Search for the cell housing the specified text and yield its [x, y] center coordinate. 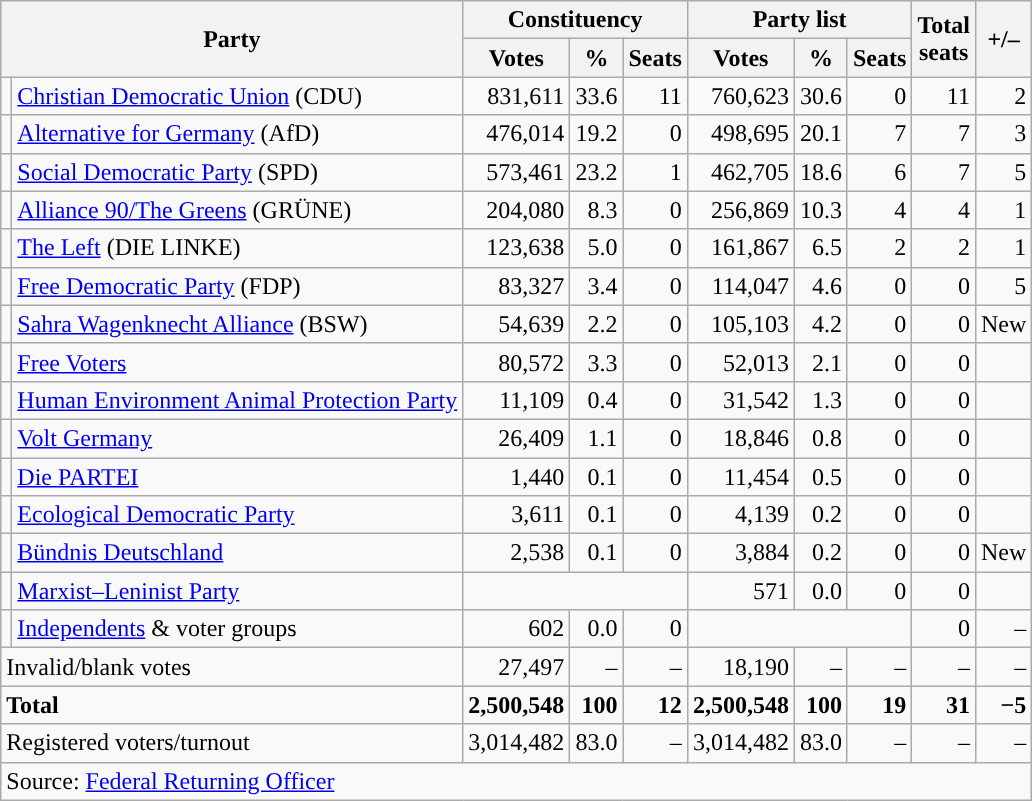
83,327 [516, 286]
0.4 [596, 400]
4.6 [820, 286]
−5 [1003, 705]
11,109 [516, 400]
0.5 [820, 477]
19 [879, 705]
30.6 [820, 96]
12 [655, 705]
54,639 [516, 324]
19.2 [596, 134]
52,013 [740, 362]
602 [516, 629]
Source: Federal Returning Officer [516, 781]
Free Voters [238, 362]
31 [944, 705]
1.3 [820, 400]
105,103 [740, 324]
498,695 [740, 134]
Die PARTEI [238, 477]
0.8 [820, 438]
Ecological Democratic Party [238, 515]
Bündnis Deutschland [238, 553]
23.2 [596, 172]
Party list [800, 20]
Alternative for Germany (AfD) [238, 134]
573,461 [516, 172]
33.6 [596, 96]
18,190 [740, 667]
2,538 [516, 553]
831,611 [516, 96]
571 [740, 591]
2.2 [596, 324]
Sahra Wagenknecht Alliance (BSW) [238, 324]
3,884 [740, 553]
Total [232, 705]
20.1 [820, 134]
3 [1003, 134]
6.5 [820, 248]
1,440 [516, 477]
Party [232, 39]
6 [879, 172]
476,014 [516, 134]
3.4 [596, 286]
Free Democratic Party (FDP) [238, 286]
204,080 [516, 210]
Totalseats [944, 39]
Registered voters/turnout [232, 743]
8.3 [596, 210]
18,846 [740, 438]
80,572 [516, 362]
Social Democratic Party (SPD) [238, 172]
3.3 [596, 362]
31,542 [740, 400]
2.1 [820, 362]
26,409 [516, 438]
114,047 [740, 286]
18.6 [820, 172]
Volt Germany [238, 438]
256,869 [740, 210]
123,638 [516, 248]
27,497 [516, 667]
The Left (DIE LINKE) [238, 248]
Human Environment Animal Protection Party [238, 400]
Constituency [576, 20]
4,139 [740, 515]
161,867 [740, 248]
+/– [1003, 39]
11,454 [740, 477]
5.0 [596, 248]
Marxist–Leninist Party [238, 591]
462,705 [740, 172]
Independents & voter groups [238, 629]
Christian Democratic Union (CDU) [238, 96]
760,623 [740, 96]
4.2 [820, 324]
3,611 [516, 515]
1.1 [596, 438]
10.3 [820, 210]
Alliance 90/The Greens (GRÜNE) [238, 210]
Invalid/blank votes [232, 667]
